Find where the given text appears and provide that cell's center as [x, y] coordinate. 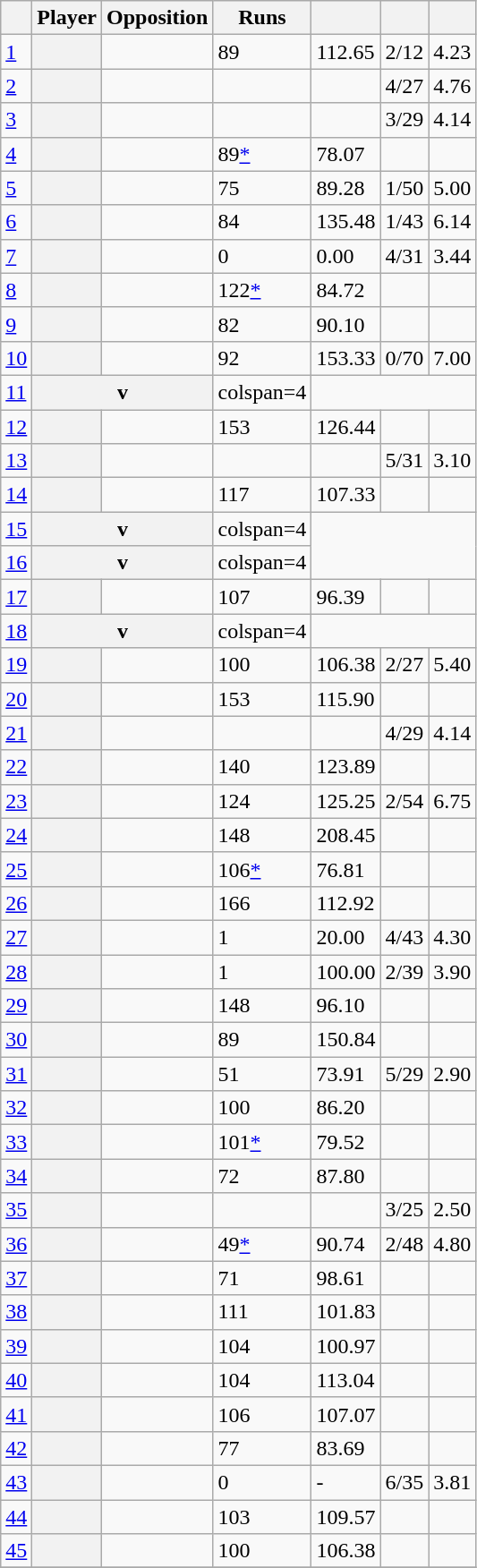
17 [16, 597]
12 [16, 427]
1/50 [405, 188]
6 [16, 222]
4.76 [453, 86]
3.10 [453, 461]
75 [262, 188]
135.48 [345, 222]
27 [16, 937]
107 [262, 597]
43 [16, 1482]
72 [262, 1176]
2/54 [405, 801]
10 [16, 358]
71 [262, 1278]
11 [16, 392]
26 [16, 903]
45 [16, 1551]
115.90 [345, 699]
84 [262, 222]
3.81 [453, 1482]
106* [262, 869]
107.33 [345, 495]
125.25 [345, 801]
3.90 [453, 971]
5.00 [453, 188]
89.28 [345, 188]
32 [16, 1108]
96.10 [345, 1006]
2/27 [405, 665]
124 [262, 801]
96.39 [345, 597]
3.44 [453, 256]
21 [16, 733]
106 [262, 1414]
1/43 [405, 222]
5 [16, 188]
87.80 [345, 1176]
3/25 [405, 1210]
33 [16, 1142]
103 [262, 1517]
89* [262, 154]
8 [16, 290]
4.23 [453, 52]
2/48 [405, 1244]
2/12 [405, 52]
2/39 [405, 971]
49* [262, 1244]
82 [262, 324]
150.84 [345, 1040]
7 [16, 256]
107.07 [345, 1414]
30 [16, 1040]
24 [16, 835]
111 [262, 1312]
9 [16, 324]
Player [67, 18]
6/35 [405, 1482]
22 [16, 767]
6.75 [453, 801]
18 [16, 631]
2 [16, 86]
5/29 [405, 1074]
73.91 [345, 1074]
31 [16, 1074]
- [345, 1482]
4 [16, 154]
15 [16, 529]
4/29 [405, 733]
208.45 [345, 835]
90.74 [345, 1244]
90.10 [345, 324]
29 [16, 1006]
Runs [262, 18]
4.30 [453, 937]
16 [16, 563]
2.90 [453, 1074]
122* [262, 290]
35 [16, 1210]
117 [262, 495]
112.65 [345, 52]
76.81 [345, 869]
112.92 [345, 903]
126.44 [345, 427]
101* [262, 1142]
2.50 [453, 1210]
3 [16, 120]
28 [16, 971]
23 [16, 801]
4.80 [453, 1244]
77 [262, 1448]
100.00 [345, 971]
25 [16, 869]
5.40 [453, 665]
101.83 [345, 1312]
37 [16, 1278]
14 [16, 495]
140 [262, 767]
Opposition [158, 18]
166 [262, 903]
0/70 [405, 358]
40 [16, 1380]
4/31 [405, 256]
84.72 [345, 290]
86.20 [345, 1108]
39 [16, 1346]
20 [16, 699]
109.57 [345, 1517]
4/27 [405, 86]
34 [16, 1176]
4/43 [405, 937]
7.00 [453, 358]
98.61 [345, 1278]
13 [16, 461]
92 [262, 358]
153.33 [345, 358]
78.07 [345, 154]
41 [16, 1414]
20.00 [345, 937]
44 [16, 1517]
42 [16, 1448]
6.14 [453, 222]
3/29 [405, 120]
123.89 [345, 767]
83.69 [345, 1448]
100.97 [345, 1346]
79.52 [345, 1142]
36 [16, 1244]
113.04 [345, 1380]
19 [16, 665]
51 [262, 1074]
5/31 [405, 461]
0.00 [345, 256]
38 [16, 1312]
